For the text-containing cell, return its midpoint in [X, Y] coordinate format. 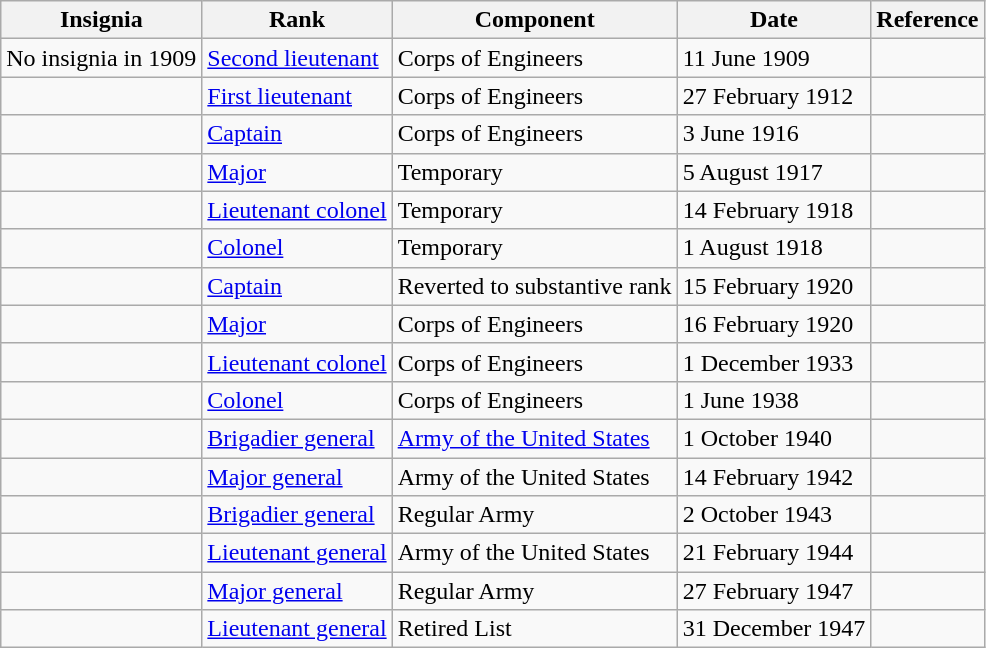
Date [774, 20]
14 February 1918 [774, 210]
1 October 1940 [774, 438]
1 December 1933 [774, 362]
Reference [928, 20]
Component [534, 20]
3 June 1916 [774, 134]
16 February 1920 [774, 324]
Insignia [102, 20]
21 February 1944 [774, 553]
27 February 1912 [774, 96]
5 August 1917 [774, 172]
First lieutenant [297, 96]
No insignia in 1909 [102, 58]
Reverted to substantive rank [534, 286]
15 February 1920 [774, 286]
2 October 1943 [774, 515]
14 February 1942 [774, 477]
1 August 1918 [774, 248]
31 December 1947 [774, 629]
1 June 1938 [774, 400]
11 June 1909 [774, 58]
Second lieutenant [297, 58]
Rank [297, 20]
Retired List [534, 629]
27 February 1947 [774, 591]
